Find where the given text appears and provide that cell's center as (x, y) coordinate. 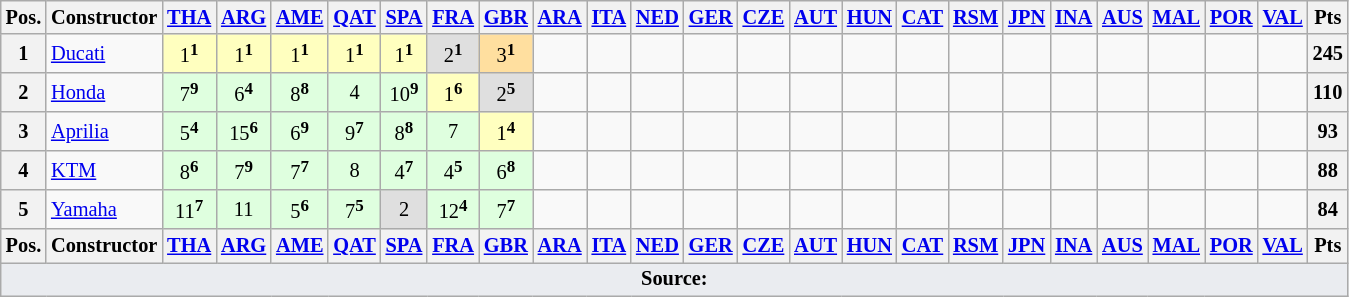
124 (453, 210)
47 (404, 170)
109 (404, 92)
7 (453, 132)
Honda (104, 92)
86 (189, 170)
14 (506, 132)
56 (300, 210)
3 (24, 132)
69 (300, 132)
25 (506, 92)
84 (1328, 210)
54 (189, 132)
117 (189, 210)
8 (354, 170)
KTM (104, 170)
Ducati (104, 54)
45 (453, 170)
Aprilia (104, 132)
31 (506, 54)
97 (354, 132)
68 (506, 170)
110 (1328, 92)
Source: (674, 279)
93 (1328, 132)
156 (244, 132)
21 (453, 54)
245 (1328, 54)
16 (453, 92)
64 (244, 92)
5 (24, 210)
Yamaha (104, 210)
1 (24, 54)
75 (354, 210)
